Extract the (x, y) coordinate from the center of the cell holding the provided text.  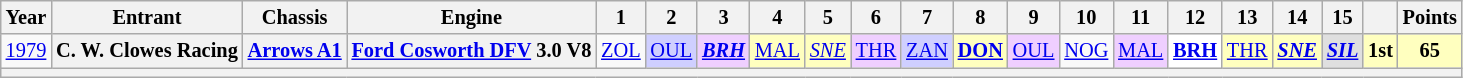
1979 (26, 51)
Ford Cosworth DFV 3.0 V8 (472, 51)
12 (1195, 17)
DON (980, 51)
1 (620, 17)
15 (1342, 17)
ZAN (927, 51)
7 (927, 17)
ZOL (620, 51)
NOG (1086, 51)
2 (672, 17)
Year (26, 17)
Engine (472, 17)
10 (1086, 17)
65 (1430, 51)
3 (724, 17)
13 (1247, 17)
5 (828, 17)
9 (1034, 17)
8 (980, 17)
Chassis (295, 17)
Entrant (147, 17)
SIL (1342, 51)
1st (1380, 51)
6 (876, 17)
14 (1296, 17)
Arrows A1 (295, 51)
C. W. Clowes Racing (147, 51)
4 (778, 17)
11 (1140, 17)
Points (1430, 17)
